Extract the [x, y] coordinate from the center of the cell holding the provided text.  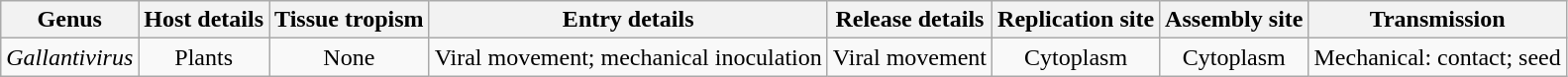
Genus [69, 20]
Viral movement [909, 57]
Assembly site [1234, 20]
Transmission [1437, 20]
Replication site [1076, 20]
Host details [204, 20]
Plants [204, 57]
Viral movement; mechanical inoculation [628, 57]
Tissue tropism [350, 20]
Gallantivirus [69, 57]
Mechanical: contact; seed [1437, 57]
Release details [909, 20]
Entry details [628, 20]
None [350, 57]
